For the text-containing cell, return its midpoint in [X, Y] coordinate format. 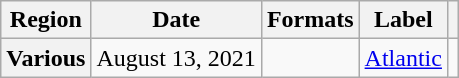
Label [403, 20]
Atlantic [403, 58]
Region [46, 20]
August 13, 2021 [176, 58]
Date [176, 20]
Formats [310, 20]
Various [46, 58]
